Return the [x, y] coordinate for the center point of the cell that contains the specified text.  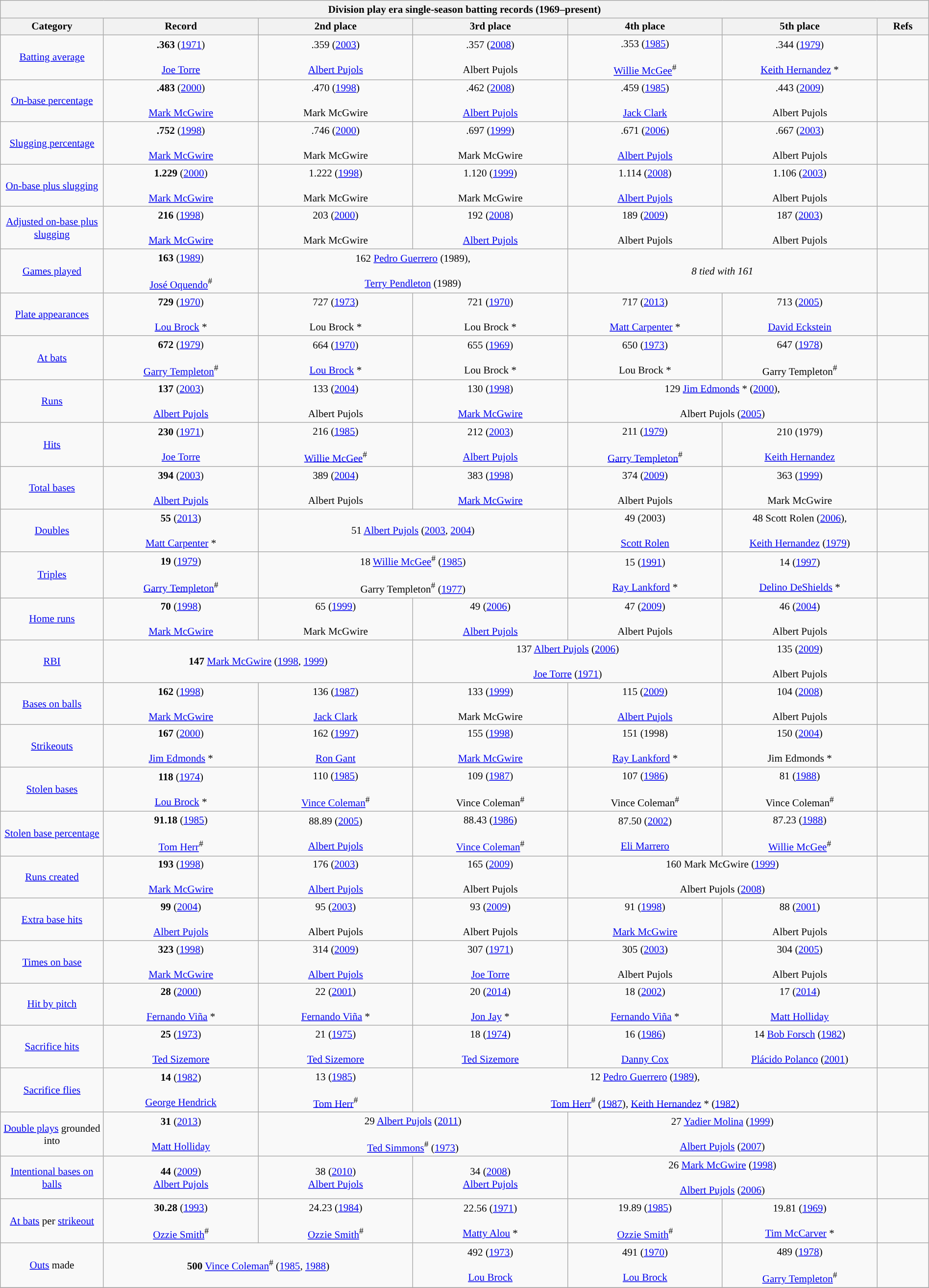
160 Mark McGwire (1999)Albert Pujols (2008) [722, 877]
305 (2003)Albert Pujols [645, 962]
91.18 (1985)Tom Herr# [181, 834]
130 (1998)Mark McGwire [490, 401]
20 (2014)Jon Jay * [490, 1004]
.752 (1998)Mark McGwire [181, 143]
307 (1971)Joe Torre [490, 962]
1.106 (2003)Albert Pujols [800, 185]
136 (1987)Jack Clark [336, 703]
Home runs [52, 619]
51 Albert Pujols (2003, 2004) [413, 530]
Double plays grounded into [52, 1134]
22.56 (1971)Matty Alou * [490, 1221]
95 (2003)Albert Pujols [336, 919]
104 (2008)Albert Pujols [800, 703]
26 Mark McGwire (1998)Albert Pujols (2006) [722, 1177]
19 (1979)Garry Templeton# [181, 574]
8 tied with 161 [722, 271]
721 (1970)Lou Brock * [490, 314]
4th place [645, 26]
48 Scott Rolen (2006),Keith Hernandez (1979) [800, 530]
.363 (1971)Joe Torre [181, 57]
.746 (2000)Mark McGwire [336, 143]
On-base plus slugging [52, 185]
Slugging percentage [52, 143]
3rd place [490, 26]
88.43 (1986)Vince Coleman# [490, 834]
500 Vince Coleman# (1985, 1988) [258, 1265]
162 (1998)Mark McGwire [181, 703]
1.222 (1998)Mark McGwire [336, 185]
Runs created [52, 877]
203 (2000)Mark McGwire [336, 227]
49 (2006)Albert Pujols [490, 619]
165 (2009)Albert Pujols [490, 877]
491 (1970)Lou Brock [645, 1265]
137 (2003)Albert Pujols [181, 401]
19.89 (1985)Ozzie Smith# [645, 1221]
163 (1989)José Oquendo# [181, 271]
189 (2009)Albert Pujols [645, 227]
31 (2013)Matt Holliday [181, 1134]
Plate appearances [52, 314]
At bats per strikeout [52, 1221]
Hit by pitch [52, 1004]
167 (2000)Jim Edmonds * [181, 746]
147 Mark McGwire (1998, 1999) [258, 661]
65 (1999)Mark McGwire [336, 619]
162 (1997)Ron Gant [336, 746]
162 Pedro Guerrero (1989),Terry Pendleton (1989) [413, 271]
87.50 (2002)Eli Marrero [645, 834]
118 (1974)Lou Brock * [181, 789]
192 (2008)Albert Pujols [490, 227]
18 (1974)Ted Sizemore [490, 1046]
81 (1988)Vince Coleman# [800, 789]
14 Bob Forsch (1982)Plácido Polanco (2001) [800, 1046]
30.28 (1993)Ozzie Smith# [181, 1221]
28 (2000)Fernando Viña * [181, 1004]
24.23 (1984)Ozzie Smith# [336, 1221]
Category [52, 26]
29 Albert Pujols (2011)Ted Simmons# (1973) [413, 1134]
5th place [800, 26]
49 (2003)Scott Rolen [645, 530]
Total bases [52, 488]
88.89 (2005)Albert Pujols [336, 834]
Extra base hits [52, 919]
304 (2005)Albert Pujols [800, 962]
99 (2004)Albert Pujols [181, 919]
650 (1973)Lou Brock * [645, 358]
12 Pedro Guerrero (1989),Tom Herr# (1987), Keith Hernandez * (1982) [645, 1090]
150 (2004)Jim Edmonds * [800, 746]
230 (1971)Joe Torre [181, 445]
Batting average [52, 57]
107 (1986)Vince Coleman# [645, 789]
216 (1985)Willie McGee# [336, 445]
.470 (1998)Mark McGwire [336, 100]
211 (1979)Garry Templeton# [645, 445]
21 (1975)Ted Sizemore [336, 1046]
Games played [52, 271]
115 (2009)Albert Pujols [645, 703]
87.23 (1988)Willie McGee# [800, 834]
212 (2003)Albert Pujols [490, 445]
Stolen base percentage [52, 834]
55 (2013)Matt Carpenter * [181, 530]
Record [181, 26]
1.120 (1999)Mark McGwire [490, 185]
1.114 (2008)Albert Pujols [645, 185]
14 (1982)George Hendrick [181, 1090]
110 (1985)Vince Coleman# [336, 789]
Intentional bases on balls [52, 1177]
93 (2009)Albert Pujols [490, 919]
Doubles [52, 530]
47 (2009)Albert Pujols [645, 619]
216 (1998)Mark McGwire [181, 227]
RBI [52, 661]
.359 (2003)Albert Pujols [336, 57]
88 (2001)Albert Pujols [800, 919]
Hits [52, 445]
137 Albert Pujols (2006)Joe Torre (1971) [568, 661]
Stolen bases [52, 789]
155 (1998)Mark McGwire [490, 746]
46 (2004)Albert Pujols [800, 619]
70 (1998)Mark McGwire [181, 619]
314 (2009)Albert Pujols [336, 962]
729 (1970)Lou Brock * [181, 314]
.462 (2008)Albert Pujols [490, 100]
187 (2003)Albert Pujols [800, 227]
18 Willie McGee# (1985)Garry Templeton# (1977) [413, 574]
193 (1998)Mark McGwire [181, 877]
2nd place [336, 26]
17 (2014)Matt Holliday [800, 1004]
18 (2002)Fernando Viña * [645, 1004]
363 (1999)Mark McGwire [800, 488]
91 (1998)Mark McGwire [645, 919]
727 (1973)Lou Brock * [336, 314]
.667 (2003)Albert Pujols [800, 143]
647 (1978)Garry Templeton# [800, 358]
44 (2009)Albert Pujols [181, 1177]
389 (2004)Albert Pujols [336, 488]
At bats [52, 358]
135 (2009)Albert Pujols [800, 661]
16 (1986)Danny Cox [645, 1046]
.443 (2009)Albert Pujols [800, 100]
672 (1979)Garry Templeton# [181, 358]
109 (1987)Vince Coleman# [490, 789]
Division play era single-season batting records (1969–present) [464, 9]
323 (1998)Mark McGwire [181, 962]
713 (2005)David Eckstein [800, 314]
Bases on balls [52, 703]
Sacrifice hits [52, 1046]
129 Jim Edmonds * (2000),Albert Pujols (2005) [722, 401]
14 (1997)Delino DeShields * [800, 574]
489 (1978)Garry Templeton# [800, 1265]
27 Yadier Molina (1999)Albert Pujols (2007) [722, 1134]
38 (2010)Albert Pujols [336, 1177]
210 (1979)Keith Hernandez [800, 445]
.671 (2006)Albert Pujols [645, 143]
Outs made [52, 1265]
15 (1991)Ray Lankford * [645, 574]
133 (2004)Albert Pujols [336, 401]
19.81 (1969)Tim McCarver * [800, 1221]
On-base percentage [52, 100]
176 (2003)Albert Pujols [336, 877]
Sacrifice flies [52, 1090]
374 (2009)Albert Pujols [645, 488]
34 (2008)Albert Pujols [490, 1177]
Refs [903, 26]
492 (1973)Lou Brock [490, 1265]
25 (1973)Ted Sizemore [181, 1046]
.357 (2008)Albert Pujols [490, 57]
.697 (1999)Mark McGwire [490, 143]
151 (1998)Ray Lankford * [645, 746]
Strikeouts [52, 746]
13 (1985)Tom Herr# [336, 1090]
Times on base [52, 962]
383 (1998)Mark McGwire [490, 488]
.353 (1985)Willie McGee# [645, 57]
22 (2001)Fernando Viña * [336, 1004]
Runs [52, 401]
1.229 (2000)Mark McGwire [181, 185]
133 (1999)Mark McGwire [490, 703]
394 (2003)Albert Pujols [181, 488]
655 (1969)Lou Brock * [490, 358]
.344 (1979)Keith Hernandez * [800, 57]
.483 (2000)Mark McGwire [181, 100]
.459 (1985)Jack Clark [645, 100]
664 (1970)Lou Brock * [336, 358]
Adjusted on-base plus slugging [52, 227]
Triples [52, 574]
717 (2013)Matt Carpenter * [645, 314]
